From the cell containing the given text, extract its center point as (x, y) coordinate. 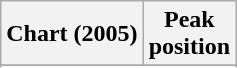
Peakposition (189, 34)
Chart (2005) (72, 34)
